Return the [X, Y] coordinate for the center point of the cell that contains the specified text.  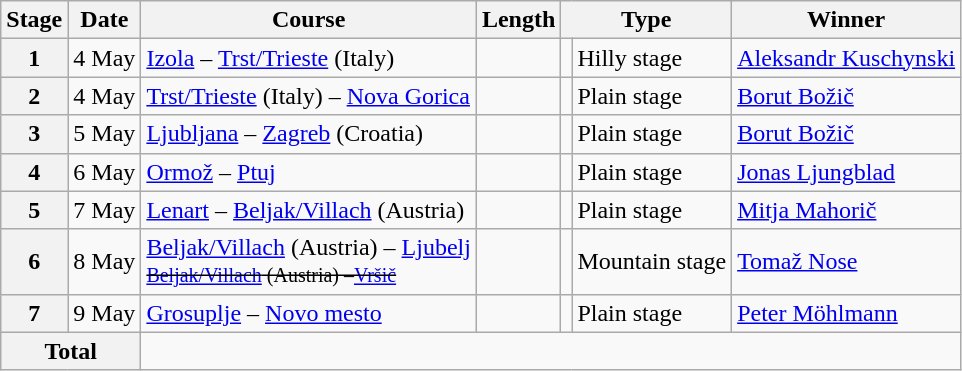
Lenart – Beljak/Villach (Austria) [309, 210]
Mitja Mahorič [846, 210]
Stage [34, 20]
1 [34, 58]
Ormož – Ptuj [309, 172]
Mountain stage [652, 262]
Grosuplje – Novo mesto [309, 313]
Trst/Trieste (Italy) – Nova Gorica [309, 96]
Izola – Trst/Trieste (Italy) [309, 58]
Tomaž Nose [846, 262]
Total [71, 351]
6 May [104, 172]
Length [518, 20]
Aleksandr Kuschynski [846, 58]
Jonas Ljungblad [846, 172]
8 May [104, 262]
Course [309, 20]
Peter Möhlmann [846, 313]
Beljak/Villach (Austria) – LjubeljBeljak/Villach (Austria) –Vršič [309, 262]
Hilly stage [652, 58]
2 [34, 96]
Type [646, 20]
6 [34, 262]
3 [34, 134]
5 [34, 210]
5 May [104, 134]
9 May [104, 313]
7 May [104, 210]
7 [34, 313]
Date [104, 20]
Winner [846, 20]
Ljubljana – Zagreb (Croatia) [309, 134]
4 [34, 172]
